For the text-containing cell, return its midpoint in (X, Y) coordinate format. 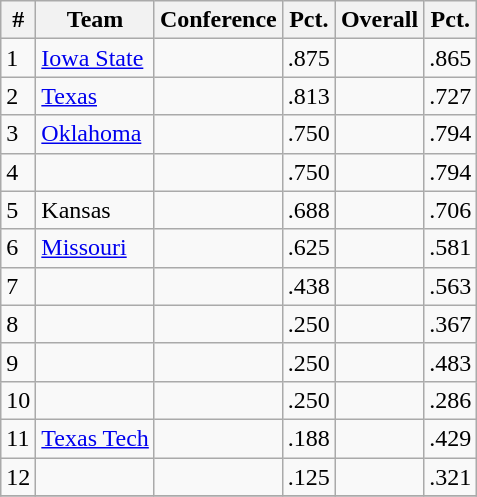
.438 (308, 286)
Iowa State (96, 58)
.706 (450, 210)
.875 (308, 58)
12 (18, 477)
5 (18, 210)
9 (18, 362)
Texas (96, 96)
.581 (450, 248)
.286 (450, 400)
Missouri (96, 248)
3 (18, 134)
Conference (218, 20)
Overall (379, 20)
Oklahoma (96, 134)
.625 (308, 248)
Texas Tech (96, 438)
.367 (450, 324)
2 (18, 96)
.688 (308, 210)
4 (18, 172)
.321 (450, 477)
# (18, 20)
.563 (450, 286)
8 (18, 324)
1 (18, 58)
7 (18, 286)
6 (18, 248)
Kansas (96, 210)
Team (96, 20)
.188 (308, 438)
11 (18, 438)
10 (18, 400)
.483 (450, 362)
.865 (450, 58)
.813 (308, 96)
.429 (450, 438)
.727 (450, 96)
.125 (308, 477)
